From the cell containing the given text, extract its center point as (x, y) coordinate. 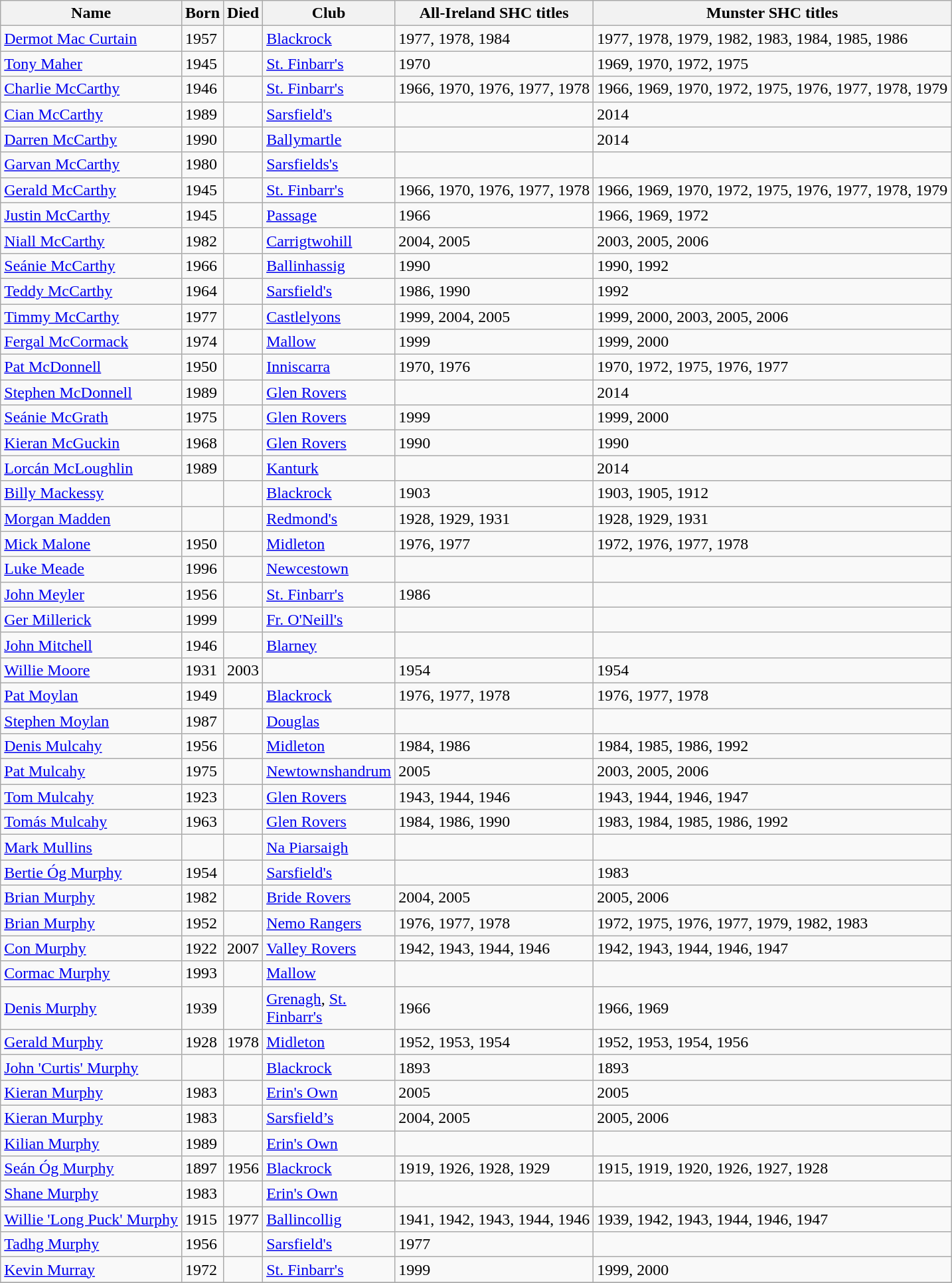
1977, 1978, 1984 (494, 39)
Stephen Moylan (92, 721)
Gerald McCarthy (92, 190)
1923 (202, 797)
Died (243, 13)
Seánie McGrath (92, 418)
1984, 1986 (494, 746)
1941, 1942, 1943, 1944, 1946 (494, 1219)
1897 (202, 1169)
Shane Murphy (92, 1194)
Valley Rovers (329, 948)
Grenagh, St. Finbarr's (329, 1008)
1963 (202, 822)
1999, 2000, 2003, 2005, 2006 (773, 317)
Denis Mulcahy (92, 746)
Tony Maher (92, 64)
Born (202, 13)
1987 (202, 721)
Seánie McCarthy (92, 266)
Teddy McCarthy (92, 291)
1977, 1978, 1979, 1982, 1983, 1984, 1985, 1986 (773, 39)
Timmy McCarthy (92, 317)
Ballinhassig (329, 266)
Ballymartle (329, 139)
1952 (202, 923)
Willie Moore (92, 670)
1942, 1943, 1944, 1946 (494, 948)
Carrigtwohill (329, 240)
Cian McCarthy (92, 114)
1993 (202, 974)
Newcestown (329, 569)
Morgan Madden (92, 519)
Name (92, 13)
1928 (202, 1042)
1986 (494, 594)
Dermot Mac Curtain (92, 39)
Pat Mulcahy (92, 772)
1949 (202, 695)
Sarsfields's (329, 165)
1939, 1942, 1943, 1944, 1946, 1947 (773, 1219)
1984, 1986, 1990 (494, 822)
Tom Mulcahy (92, 797)
Lorcán McLoughlin (92, 468)
Passage (329, 215)
Pat Moylan (92, 695)
John Meyler (92, 594)
1952, 1953, 1954, 1956 (773, 1042)
1903 (494, 493)
Cormac Murphy (92, 974)
Kevin Murray (92, 1270)
Tomás Mulcahy (92, 822)
Bertie Óg Murphy (92, 873)
Seán Óg Murphy (92, 1169)
Nemo Rangers (329, 923)
1992 (773, 291)
Kilian Murphy (92, 1143)
Con Murphy (92, 948)
1970 (494, 64)
Luke Meade (92, 569)
1999, 2004, 2005 (494, 317)
1976, 1977 (494, 544)
Redmond's (329, 519)
Fr. O'Neill's (329, 620)
Denis Murphy (92, 1008)
1990, 1992 (773, 266)
1957 (202, 39)
All-Ireland SHC titles (494, 13)
1970, 1972, 1975, 1976, 1977 (773, 367)
1978 (243, 1042)
Douglas (329, 721)
Kieran McGuckin (92, 443)
1903, 1905, 1912 (773, 493)
Justin McCarthy (92, 215)
Kanturk (329, 468)
1986, 1990 (494, 291)
Charlie McCarthy (92, 89)
1943, 1944, 1946, 1947 (773, 797)
1939 (202, 1008)
Garvan McCarthy (92, 165)
Niall McCarthy (92, 240)
John 'Curtis' Murphy (92, 1067)
1931 (202, 670)
1942, 1943, 1944, 1946, 1947 (773, 948)
2003 (243, 670)
1964 (202, 291)
1943, 1944, 1946 (494, 797)
1915, 1919, 1920, 1926, 1927, 1928 (773, 1169)
Billy Mackessy (92, 493)
1969, 1970, 1972, 1975 (773, 64)
1970, 1976 (494, 367)
Na Piarsaigh (329, 847)
Inniscarra (329, 367)
1968 (202, 443)
Darren McCarthy (92, 139)
Willie 'Long Puck' Murphy (92, 1219)
Blarney (329, 645)
Castlelyons (329, 317)
Gerald Murphy (92, 1042)
Ballincollig (329, 1219)
Fergal McCormack (92, 342)
2007 (243, 948)
Club (329, 13)
Munster SHC titles (773, 13)
Sarsfield’s (329, 1118)
1972, 1975, 1976, 1977, 1979, 1982, 1983 (773, 923)
1966, 1969, 1972 (773, 215)
1996 (202, 569)
Mick Malone (92, 544)
Tadhg Murphy (92, 1244)
1919, 1926, 1928, 1929 (494, 1169)
John Mitchell (92, 645)
1983, 1984, 1985, 1986, 1992 (773, 822)
1974 (202, 342)
Stephen McDonnell (92, 392)
Newtownshandrum (329, 772)
Ger Millerick (92, 620)
1980 (202, 165)
1966, 1969 (773, 1008)
Mark Mullins (92, 847)
1952, 1953, 1954 (494, 1042)
1972 (202, 1270)
Bride Rovers (329, 898)
1915 (202, 1219)
1972, 1976, 1977, 1978 (773, 544)
Pat McDonnell (92, 367)
1922 (202, 948)
1984, 1985, 1986, 1992 (773, 746)
